Capture the cell that displays the provided text and extract its [x, y] central coordinate. 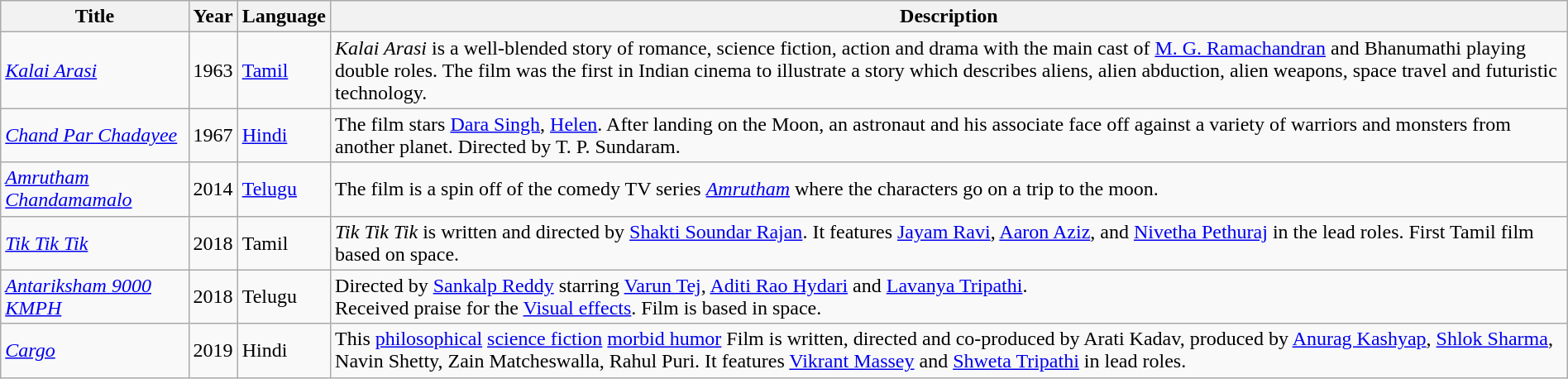
Amrutham Chandamamalo [94, 189]
Chand Par Chadayee [94, 136]
1967 [213, 136]
Antariksham 9000 KMPH [94, 296]
The film is a spin off of the comedy TV series Amrutham where the characters go on a trip to the moon. [949, 189]
Year [213, 17]
Directed by Sankalp Reddy starring Varun Tej, Aditi Rao Hydari and Lavanya Tripathi.Received praise for the Visual effects. Film is based in space. [949, 296]
2014 [213, 189]
1963 [213, 70]
Description [949, 17]
Kalai Arasi [94, 70]
Language [284, 17]
Title [94, 17]
Cargo [94, 351]
Tik Tik Tik [94, 243]
2019 [213, 351]
